For the text-containing cell, return its midpoint in (X, Y) coordinate format. 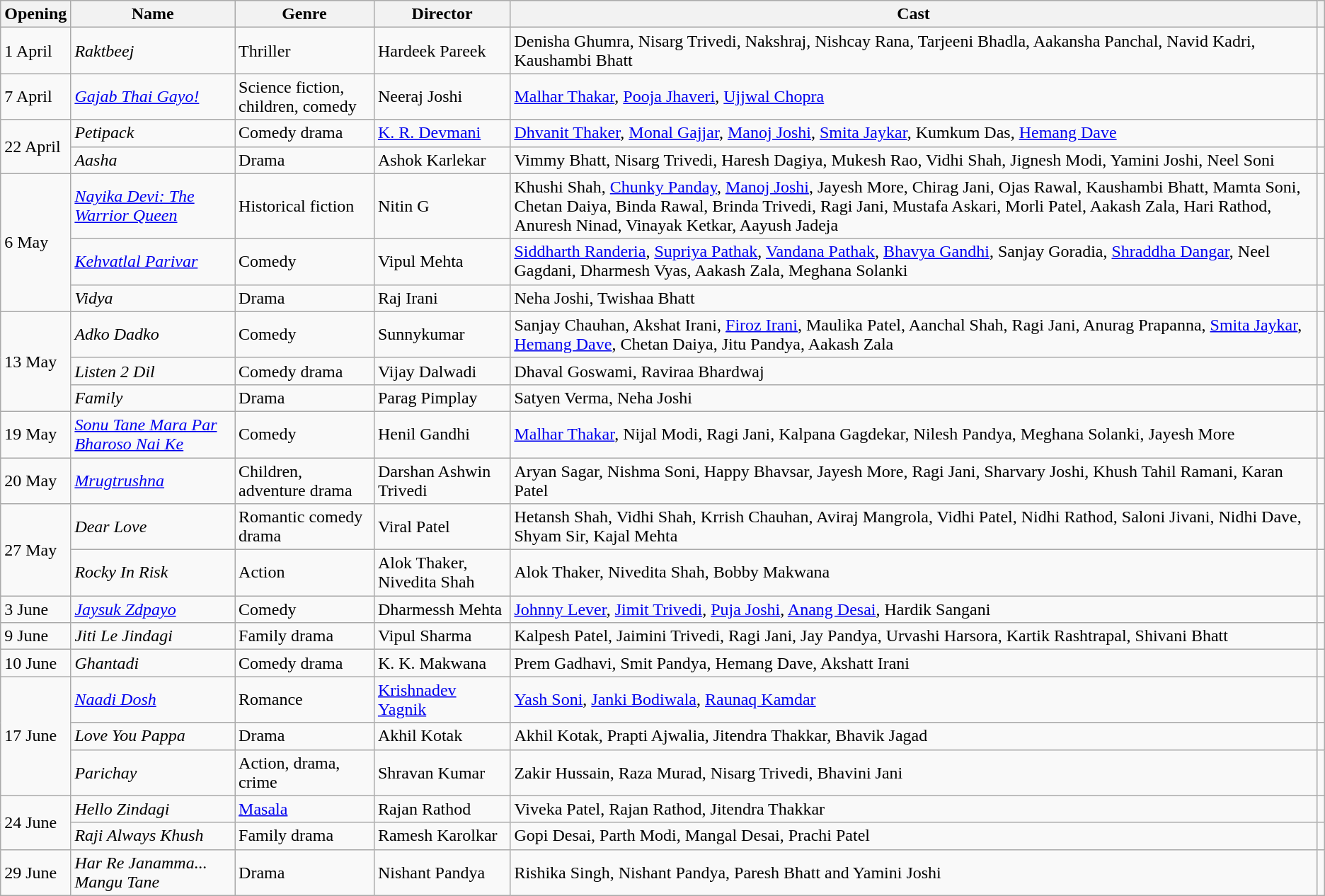
Listen 2 Dil (153, 371)
Cast (913, 14)
3 June (35, 609)
29 June (35, 872)
Johnny Lever, Jimit Trivedi, Puja Joshi, Anang Desai, Hardik Sangani (913, 609)
Malhar Thakar, Pooja Jhaveri, Ujjwal Chopra (913, 96)
Romantic comedy drama (304, 527)
Dharmessh Mehta (442, 609)
9 June (35, 636)
Naadi Dosh (153, 699)
27 May (35, 550)
Satyen Verma, Neha Joshi (913, 398)
6 May (35, 242)
Raj Irani (442, 298)
Neeraj Joshi (442, 96)
K. K. Makwana (442, 663)
1 April (35, 51)
Zakir Hussain, Raza Murad, Nisarg Trivedi, Bhavini Jani (913, 773)
Gajab Thai Gayo! (153, 96)
Genre (304, 14)
24 June (35, 822)
Hello Zindagi (153, 809)
Prem Gadhavi, Smit Pandya, Hemang Dave, Akshatt Irani (913, 663)
Family (153, 398)
Gopi Desai, Parth Modi, Mangal Desai, Prachi Patel (913, 836)
Children, adventure drama (304, 480)
Aasha (153, 160)
Aryan Sagar, Nishma Soni, Happy Bhavsar, Jayesh More, Ragi Jani, Sharvary Joshi, Khush Tahil Ramani, Karan Patel (913, 480)
Love You Pappa (153, 736)
Opening (35, 14)
Jaysuk Zdpayo (153, 609)
K. R. Devmani (442, 133)
13 May (35, 361)
Raji Always Khush (153, 836)
Neha Joshi, Twishaa Bhatt (913, 298)
Mrugtrushna (153, 480)
Ashok Karlekar (442, 160)
10 June (35, 663)
Kalpesh Patel, Jaimini Trivedi, Ragi Jani, Jay Pandya, Urvashi Harsora, Kartik Rashtrapal, Shivani Bhatt (913, 636)
Adko Dadko (153, 334)
Sunnykumar (442, 334)
Akhil Kotak (442, 736)
19 May (35, 435)
Director (442, 14)
Akhil Kotak, Prapti Ajwalia, Jitendra Thakkar, Bhavik Jagad (913, 736)
Raktbeej (153, 51)
22 April (35, 147)
Petipack (153, 133)
Thriller (304, 51)
Henil Gandhi (442, 435)
Shravan Kumar (442, 773)
Rocky In Risk (153, 573)
Alok Thaker, Nivedita Shah (442, 573)
Sonu Tane Mara Par Bharoso Nai Ke (153, 435)
Vijay Dalwadi (442, 371)
7 April (35, 96)
Nitin G (442, 206)
Parichay (153, 773)
Krishnadev Yagnik (442, 699)
Action (304, 573)
Ghantadi (153, 663)
Kehvatlal Parivar (153, 262)
Historical fiction (304, 206)
Rishika Singh, Nishant Pandya, Paresh Bhatt and Yamini Joshi (913, 872)
Science fiction, children, comedy (304, 96)
Alok Thaker, Nivedita Shah, Bobby Makwana (913, 573)
Denisha Ghumra, Nisarg Trivedi, Nakshraj, Nishcay Rana, Tarjeeni Bhadla, Aakansha Panchal, Navid Kadri, Kaushambi Bhatt (913, 51)
17 June (35, 736)
Yash Soni, Janki Bodiwala, Raunaq Kamdar (913, 699)
20 May (35, 480)
Romance (304, 699)
Har Re Janamma... Mangu Tane (153, 872)
Action, drama, crime (304, 773)
Vimmy Bhatt, Nisarg Trivedi, Haresh Dagiya, Mukesh Rao, Vidhi Shah, Jignesh Modi, Yamini Joshi, Neel Soni (913, 160)
Nishant Pandya (442, 872)
Darshan Ashwin Trivedi (442, 480)
Dear Love (153, 527)
Vipul Sharma (442, 636)
Jiti Le Jindagi (153, 636)
Ramesh Karolkar (442, 836)
Malhar Thakar, Nijal Modi, Ragi Jani, Kalpana Gagdekar, Nilesh Pandya, Meghana Solanki, Jayesh More (913, 435)
Name (153, 14)
Viveka Patel, Rajan Rathod, Jitendra Thakkar (913, 809)
Hetansh Shah, Vidhi Shah, Krrish Chauhan, Aviraj Mangrola, Vidhi Patel, Nidhi Rathod, Saloni Jivani, Nidhi Dave, Shyam Sir, Kajal Mehta (913, 527)
Dhvanit Thaker, Monal Gajjar, Manoj Joshi, Smita Jaykar, Kumkum Das, Hemang Dave (913, 133)
Vipul Mehta (442, 262)
Masala (304, 809)
Parag Pimplay (442, 398)
Nayika Devi: The Warrior Queen (153, 206)
Hardeek Pareek (442, 51)
Vidya (153, 298)
Rajan Rathod (442, 809)
Dhaval Goswami, Raviraa Bhardwaj (913, 371)
Viral Patel (442, 527)
